Find where the given text appears and provide that cell's center as (X, Y) coordinate. 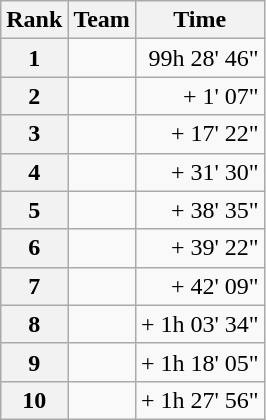
+ 17' 22" (200, 134)
8 (34, 324)
4 (34, 172)
+ 42' 09" (200, 286)
+ 39' 22" (200, 248)
Rank (34, 20)
+ 38' 35" (200, 210)
3 (34, 134)
+ 1h 27' 56" (200, 400)
10 (34, 400)
Time (200, 20)
9 (34, 362)
99h 28' 46" (200, 58)
Team (102, 20)
+ 1h 03' 34" (200, 324)
6 (34, 248)
1 (34, 58)
+ 31' 30" (200, 172)
2 (34, 96)
5 (34, 210)
+ 1h 18' 05" (200, 362)
7 (34, 286)
+ 1' 07" (200, 96)
